Extract the (X, Y) coordinate from the center of the cell holding the provided text.  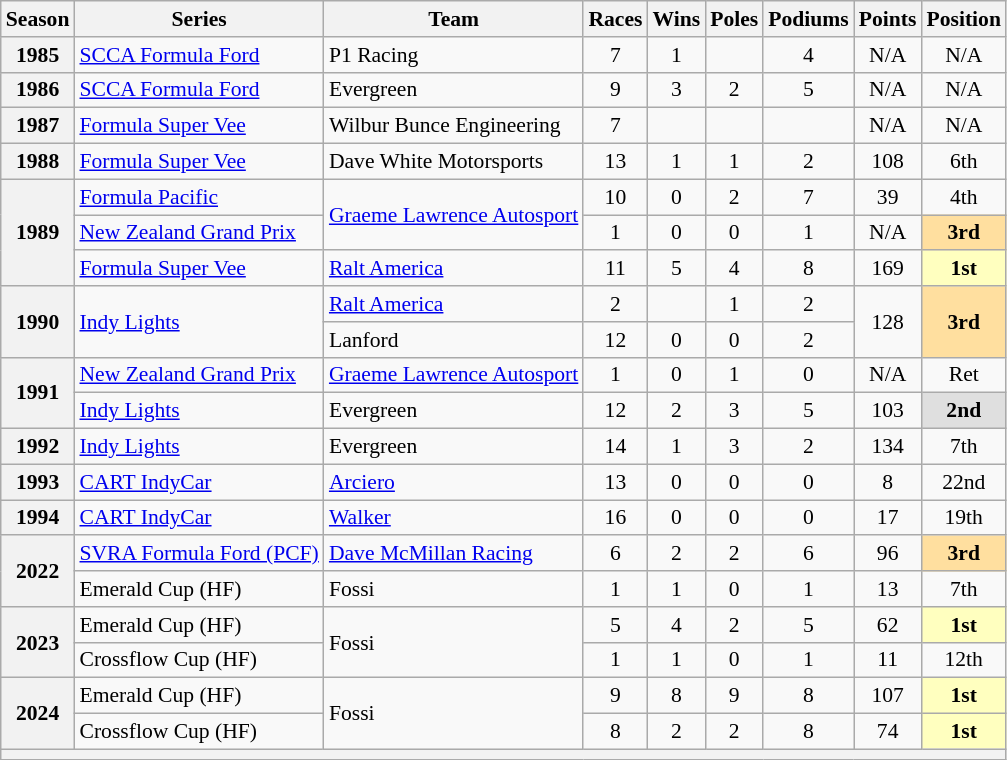
Wilbur Bunce Engineering (454, 126)
2023 (38, 642)
107 (888, 696)
Dave McMillan Racing (454, 554)
74 (888, 732)
1990 (38, 322)
1994 (38, 518)
1991 (38, 392)
Lanford (454, 340)
12th (963, 660)
Wins (676, 19)
Season (38, 19)
128 (888, 322)
14 (615, 447)
169 (888, 269)
39 (888, 197)
103 (888, 411)
Arciero (454, 482)
Position (963, 19)
Team (454, 19)
2nd (963, 411)
2024 (38, 714)
Races (615, 19)
17 (888, 518)
P1 Racing (454, 55)
Points (888, 19)
6th (963, 162)
Dave White Motorsports (454, 162)
1985 (38, 55)
1987 (38, 126)
22nd (963, 482)
62 (888, 625)
96 (888, 554)
2022 (38, 572)
1988 (38, 162)
4th (963, 197)
Ret (963, 375)
16 (615, 518)
Formula Pacific (198, 197)
Podiums (808, 19)
Poles (734, 19)
1992 (38, 447)
Series (198, 19)
19th (963, 518)
1989 (38, 232)
Walker (454, 518)
10 (615, 197)
SVRA Formula Ford (PCF) (198, 554)
1993 (38, 482)
134 (888, 447)
1986 (38, 90)
108 (888, 162)
